Determine the (x, y) coordinate at the center of the cell enclosing the given text.  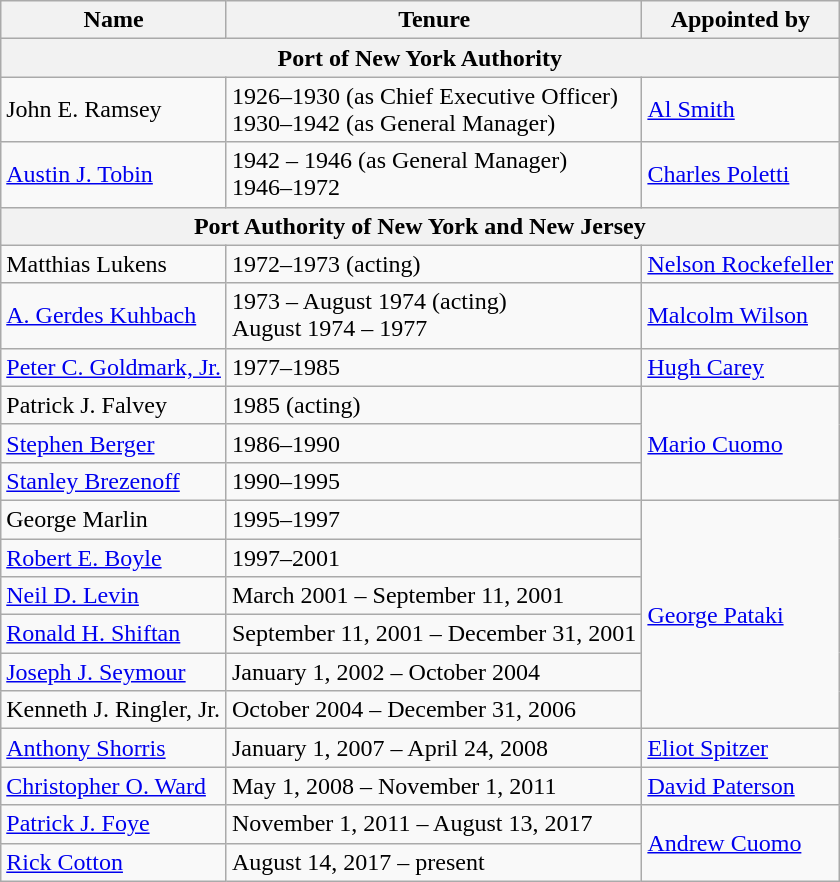
Nelson Rockefeller (740, 264)
Port of New York Authority (420, 58)
1997–2001 (434, 557)
Eliot Spitzer (740, 748)
January 1, 2002 – October 2004 (434, 672)
Christopher O. Ward (114, 786)
Tenure (434, 20)
November 1, 2011 – August 13, 2017 (434, 824)
Port Authority of New York and New Jersey (420, 226)
1990–1995 (434, 481)
David Paterson (740, 786)
A. Gerdes Kuhbach (114, 316)
September 11, 2001 – December 31, 2001 (434, 634)
George Marlin (114, 519)
1972–1973 (acting) (434, 264)
1986–1990 (434, 443)
1995–1997 (434, 519)
August 14, 2017 – present (434, 862)
Andrew Cuomo (740, 843)
May 1, 2008 – November 1, 2011 (434, 786)
Name (114, 20)
1926–1930 (as Chief Executive Officer)1930–1942 (as General Manager) (434, 110)
1977–1985 (434, 367)
Joseph J. Seymour (114, 672)
Peter C. Goldmark, Jr. (114, 367)
March 2001 – September 11, 2001 (434, 596)
Austin J. Tobin (114, 174)
Ronald H. Shiftan (114, 634)
Stephen Berger (114, 443)
1973 – August 1974 (acting)August 1974 – 1977 (434, 316)
Al Smith (740, 110)
John E. Ramsey (114, 110)
Robert E. Boyle (114, 557)
1985 (acting) (434, 405)
Kenneth J. Ringler, Jr. (114, 710)
Mario Cuomo (740, 443)
Patrick J. Falvey (114, 405)
Malcolm Wilson (740, 316)
October 2004 – December 31, 2006 (434, 710)
Anthony Shorris (114, 748)
Appointed by (740, 20)
George Pataki (740, 614)
Matthias Lukens (114, 264)
Stanley Brezenoff (114, 481)
Patrick J. Foye (114, 824)
Neil D. Levin (114, 596)
Rick Cotton (114, 862)
January 1, 2007 – April 24, 2008 (434, 748)
Hugh Carey (740, 367)
Charles Poletti (740, 174)
1942 – 1946 (as General Manager)1946–1972 (434, 174)
